Search for the cell housing the specified text and yield its [x, y] center coordinate. 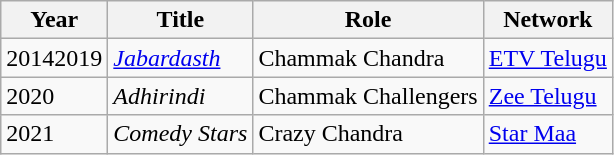
Adhirindi [180, 96]
Crazy Chandra [368, 134]
Year [54, 20]
Chammak Chandra [368, 58]
Star Maa [548, 134]
Chammak Challengers [368, 96]
Network [548, 20]
Jabardasth [180, 58]
Role [368, 20]
Comedy Stars [180, 134]
ETV Telugu [548, 58]
2020 [54, 96]
2021 [54, 134]
20142019 [54, 58]
Title [180, 20]
Zee Telugu [548, 96]
